Detect which cell encompasses the target text, then output its (x, y) center coordinate. 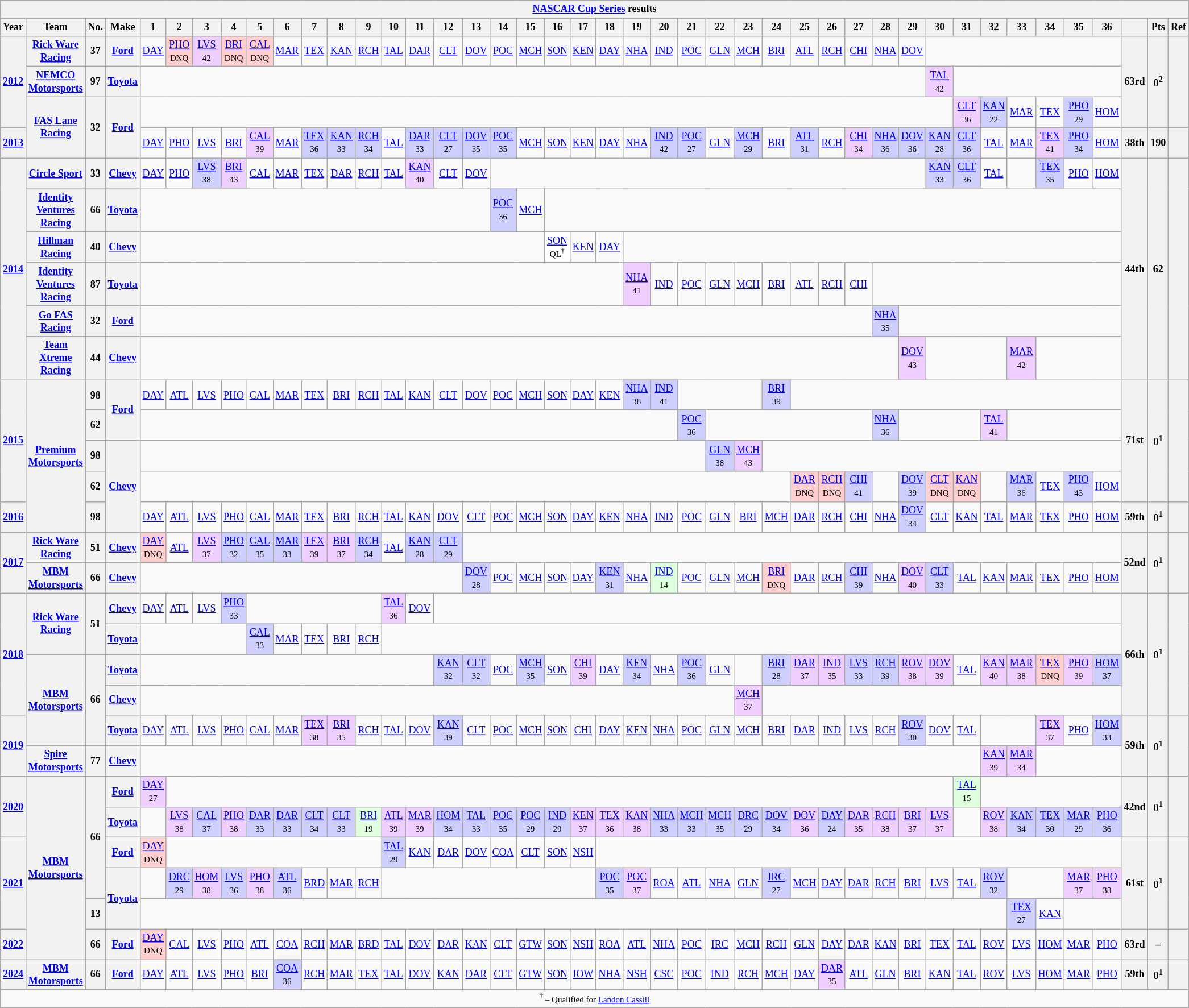
KAN38 (637, 822)
2018 (14, 655)
22 (720, 27)
KEN31 (610, 578)
10 (393, 27)
TEX35 (1050, 173)
TAL15 (967, 792)
18 (610, 27)
LVS33 (859, 670)
RCH39 (885, 670)
CHI41 (859, 487)
2020 (14, 807)
RCHDNQ (832, 487)
44th (1135, 269)
BRI28 (776, 670)
2012 (14, 82)
BRI19 (368, 822)
TAL41 (994, 425)
TEX37 (1050, 731)
Ref (1179, 27)
40 (96, 247)
27 (859, 27)
TEX38 (314, 731)
MAR42 (1021, 358)
11 (420, 27)
HOM33 (1108, 731)
2013 (14, 143)
TAL36 (393, 609)
LVS36 (234, 883)
NHA35 (885, 321)
42nd (1135, 807)
ATL36 (287, 883)
GLN38 (720, 456)
35 (1079, 27)
NHA38 (637, 395)
2022 (14, 944)
2017 (14, 563)
38th (1135, 143)
Team Xtreme Racing (56, 358)
† – Qualified for Landon Cassill (595, 999)
20 (664, 27)
190 (1158, 143)
26 (832, 27)
CAL37 (207, 822)
CLT34 (314, 822)
MAR38 (1021, 670)
BRI35 (341, 731)
MAR39 (420, 822)
29 (913, 27)
TEX27 (1021, 914)
MCH33 (691, 822)
PHO43 (1079, 487)
ATL31 (805, 143)
TAL42 (939, 82)
17 (583, 27)
DAY27 (153, 792)
NHA41 (637, 284)
DARDNQ (805, 487)
61st (1135, 883)
30 (939, 27)
77 (96, 761)
4 (234, 27)
TEX39 (314, 547)
28 (885, 27)
IND29 (557, 822)
Make (123, 27)
TEX30 (1050, 822)
DAR37 (805, 670)
71st (1135, 441)
KEN34 (637, 670)
CAL33 (259, 639)
02 (1158, 82)
DOV40 (913, 578)
POC27 (691, 143)
IOW (583, 975)
COA36 (287, 975)
PHODNQ (179, 51)
No. (96, 27)
DAY24 (832, 822)
MCH37 (748, 700)
RCH38 (885, 822)
2016 (14, 517)
LVS42 (207, 51)
KAN34 (1021, 822)
37 (96, 51)
23 (748, 27)
PHO32 (234, 547)
2019 (14, 746)
Hillman Racing (56, 247)
2014 (14, 269)
36 (1108, 27)
2 (179, 27)
5 (259, 27)
CHI34 (859, 143)
15 (531, 27)
DOV43 (913, 358)
1 (153, 27)
12 (448, 27)
CAL35 (259, 547)
MAR34 (1021, 761)
KEN37 (583, 822)
CLT27 (448, 143)
KAN32 (448, 670)
IND14 (664, 578)
3 (207, 27)
IND42 (664, 143)
FAS Lane Racing (56, 127)
MAR33 (287, 547)
2024 (14, 975)
66th (1135, 655)
16 (557, 27)
8 (341, 27)
– (1158, 944)
Spire Motorsports (56, 761)
24 (776, 27)
Premium Motorsports (56, 456)
TEX41 (1050, 143)
CALDNQ (259, 51)
HOM34 (448, 822)
Circle Sport (56, 173)
25 (805, 27)
PHO34 (1079, 143)
ROV32 (994, 883)
7 (314, 27)
ROV30 (913, 731)
SONQL† (557, 247)
Go FAS Racing (56, 321)
34 (1050, 27)
MCH43 (748, 456)
KANDNQ (967, 487)
31 (967, 27)
CLT32 (476, 670)
44 (96, 358)
MAR36 (1021, 487)
19 (637, 27)
POC37 (637, 883)
21 (691, 27)
97 (96, 82)
TAL33 (476, 822)
TAL29 (393, 853)
IND41 (664, 395)
HOM38 (207, 883)
2015 (14, 441)
BRI43 (234, 173)
CLT29 (448, 547)
NEMCO Motorsports (56, 82)
CSC (664, 975)
IND35 (832, 670)
IRC27 (776, 883)
POC29 (531, 822)
MAR37 (1079, 883)
87 (96, 284)
CAL39 (259, 143)
ATL39 (393, 822)
BRI39 (776, 395)
9 (368, 27)
NASCAR Cup Series results (595, 9)
Year (14, 27)
Team (56, 27)
PHO29 (1079, 112)
2021 (14, 883)
DOV28 (476, 578)
PHO33 (234, 609)
NHA33 (664, 822)
52nd (1135, 563)
MAR29 (1079, 822)
KAN22 (994, 112)
PHO39 (1079, 670)
6 (287, 27)
TEXDNQ (1050, 670)
Pts (1158, 27)
PHO36 (1108, 822)
14 (503, 27)
HOM37 (1108, 670)
DOV35 (476, 143)
MCH29 (748, 143)
CLTDNQ (939, 487)
IRC (720, 944)
